Return (x, y) of the center of cell containing provided text 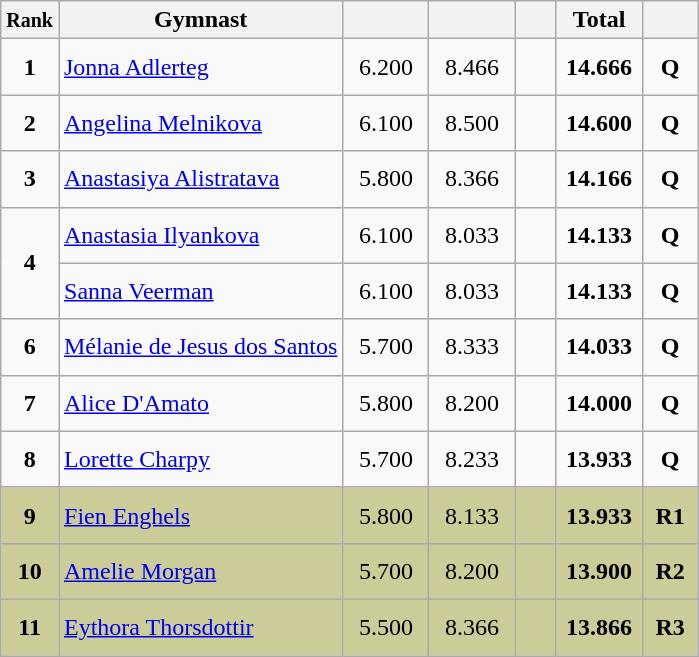
14.666 (599, 67)
Alice D'Amato (200, 403)
5.500 (386, 627)
14.033 (599, 347)
Rank (30, 20)
4 (30, 263)
Amelie Morgan (200, 571)
14.000 (599, 403)
Sanna Veerman (200, 291)
13.866 (599, 627)
10 (30, 571)
8.333 (472, 347)
R1 (670, 515)
Total (599, 20)
Angelina Melnikova (200, 123)
8.133 (472, 515)
9 (30, 515)
7 (30, 403)
Gymnast (200, 20)
Mélanie de Jesus dos Santos (200, 347)
11 (30, 627)
Lorette Charpy (200, 459)
14.166 (599, 179)
2 (30, 123)
Eythora Thorsdottir (200, 627)
8.233 (472, 459)
R2 (670, 571)
13.900 (599, 571)
8.466 (472, 67)
Anastasiya Alistratava (200, 179)
6.200 (386, 67)
6 (30, 347)
8 (30, 459)
Fien Enghels (200, 515)
1 (30, 67)
14.600 (599, 123)
8.500 (472, 123)
R3 (670, 627)
Anastasia Ilyankova (200, 235)
3 (30, 179)
Jonna Adlerteg (200, 67)
